For the text-containing cell, return its midpoint in [X, Y] coordinate format. 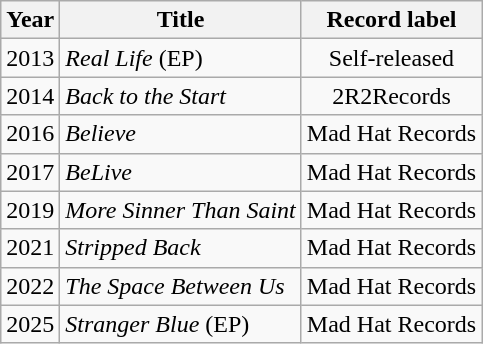
Back to the Start [181, 96]
2022 [30, 286]
Year [30, 20]
Stripped Back [181, 248]
More Sinner Than Saint [181, 210]
Believe [181, 134]
2025 [30, 324]
2019 [30, 210]
BeLive [181, 172]
Stranger Blue (EP) [181, 324]
The Space Between Us [181, 286]
Real Life (EP) [181, 58]
2016 [30, 134]
2021 [30, 248]
2013 [30, 58]
Title [181, 20]
Record label [391, 20]
2014 [30, 96]
Self-released [391, 58]
2017 [30, 172]
2R2Records [391, 96]
